Output the (X, Y) coordinate of the center of the cell containing the given text.  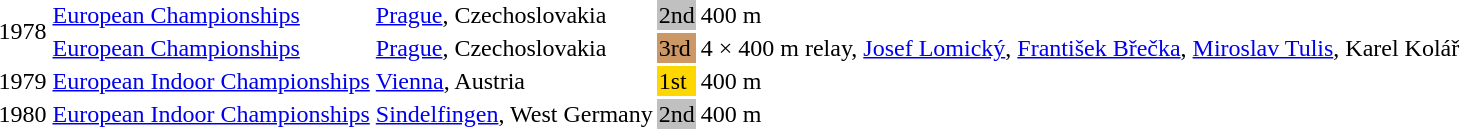
3rd (676, 48)
1st (676, 81)
Vienna, Austria (514, 81)
Sindelfingen, West Germany (514, 114)
